Capture the cell that displays the provided text and extract its (x, y) central coordinate. 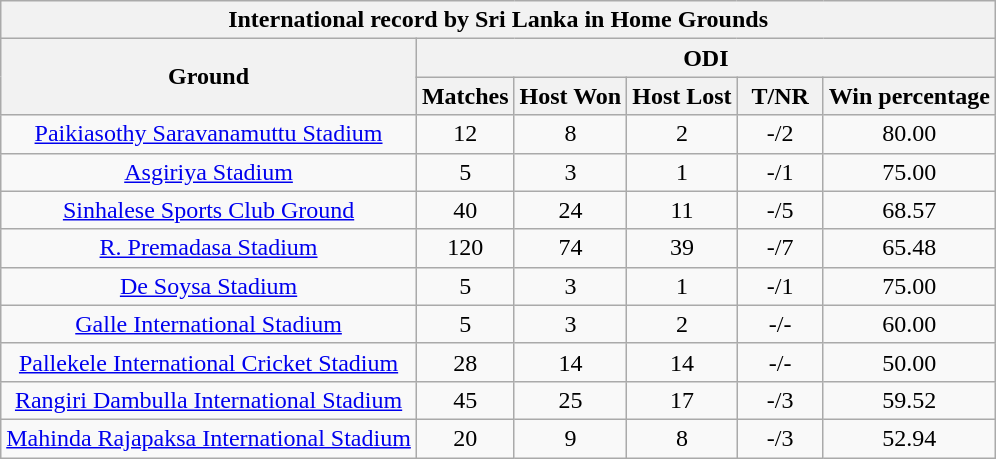
Matches (465, 96)
50.00 (909, 362)
Sinhalese Sports Club Ground (209, 210)
74 (570, 248)
ODI (706, 58)
65.48 (909, 248)
45 (465, 400)
12 (465, 134)
39 (682, 248)
52.94 (909, 438)
Asgiriya Stadium (209, 172)
-/2 (780, 134)
R. Premadasa Stadium (209, 248)
80.00 (909, 134)
120 (465, 248)
Paikiasothy Saravanamuttu Stadium (209, 134)
60.00 (909, 324)
-/7 (780, 248)
9 (570, 438)
T/NR (780, 96)
28 (465, 362)
25 (570, 400)
40 (465, 210)
Host Lost (682, 96)
Ground (209, 77)
59.52 (909, 400)
-/5 (780, 210)
International record by Sri Lanka in Home Grounds (498, 20)
24 (570, 210)
De Soysa Stadium (209, 286)
Mahinda Rajapaksa International Stadium (209, 438)
11 (682, 210)
68.57 (909, 210)
Rangiri Dambulla International Stadium (209, 400)
Host Won (570, 96)
Galle International Stadium (209, 324)
17 (682, 400)
Pallekele International Cricket Stadium (209, 362)
Win percentage (909, 96)
20 (465, 438)
